Pinpoint the cell where the given text exists, returning its (x, y) midpoint coordinate. 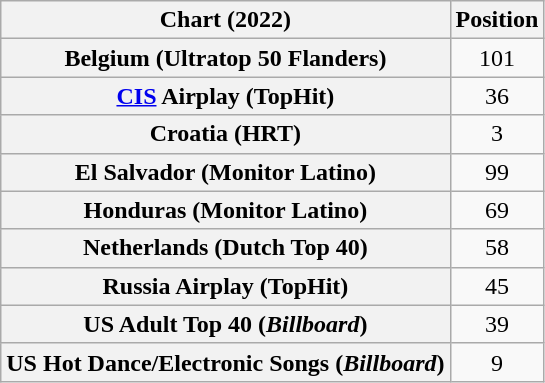
99 (497, 172)
36 (497, 96)
Honduras (Monitor Latino) (226, 210)
US Adult Top 40 (Billboard) (226, 324)
El Salvador (Monitor Latino) (226, 172)
CIS Airplay (TopHit) (226, 96)
45 (497, 286)
101 (497, 58)
3 (497, 134)
Belgium (Ultratop 50 Flanders) (226, 58)
US Hot Dance/Electronic Songs (Billboard) (226, 362)
58 (497, 248)
Chart (2022) (226, 20)
Croatia (HRT) (226, 134)
Position (497, 20)
69 (497, 210)
Russia Airplay (TopHit) (226, 286)
9 (497, 362)
39 (497, 324)
Netherlands (Dutch Top 40) (226, 248)
